From the cell containing the given text, extract its center point as [X, Y] coordinate. 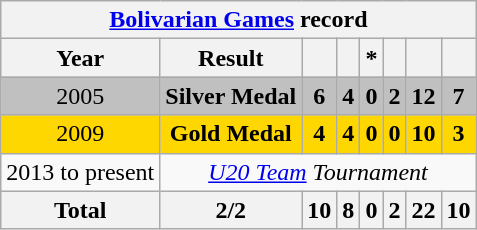
Year [80, 58]
7 [458, 96]
2005 [80, 96]
22 [424, 210]
8 [348, 210]
U20 Team Tournament [318, 172]
12 [424, 96]
3 [458, 134]
Total [80, 210]
Result [231, 58]
Gold Medal [231, 134]
Silver Medal [231, 96]
Bolivarian Games record [238, 20]
* [372, 58]
2/2 [231, 210]
6 [320, 96]
2013 to present [80, 172]
2009 [80, 134]
